Detect which cell encompasses the target text, then output its (x, y) center coordinate. 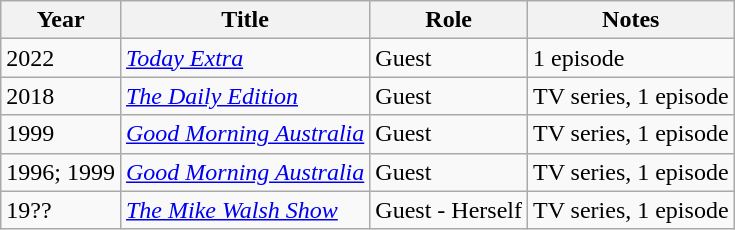
Guest - Herself (449, 210)
The Daily Edition (244, 96)
1999 (61, 134)
Today Extra (244, 58)
19?? (61, 210)
The Mike Walsh Show (244, 210)
2018 (61, 96)
Role (449, 20)
Year (61, 20)
2022 (61, 58)
Title (244, 20)
Notes (630, 20)
1 episode (630, 58)
1996; 1999 (61, 172)
